Pinpoint the cell where the given text exists, returning its [x, y] midpoint coordinate. 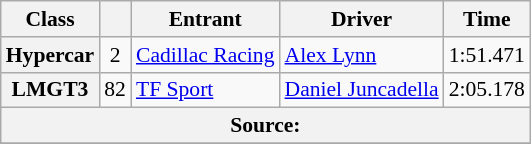
Class [50, 19]
TF Sport [206, 90]
1:51.471 [487, 55]
2 [115, 55]
Hypercar [50, 55]
Daniel Juncadella [362, 90]
2:05.178 [487, 90]
Alex Lynn [362, 55]
Cadillac Racing [206, 55]
Time [487, 19]
Driver [362, 19]
82 [115, 90]
LMGT3 [50, 90]
Source: [266, 126]
Entrant [206, 19]
